Search for the cell housing the specified text and yield its [x, y] center coordinate. 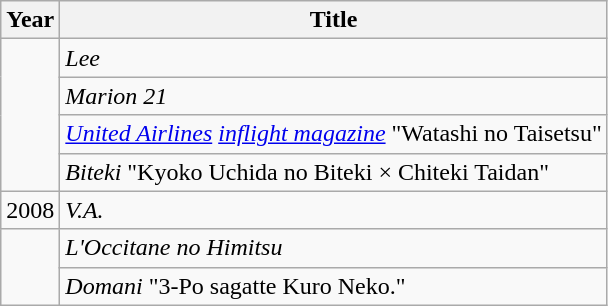
United Airlines inflight magazine "Watashi no Taisetsu" [334, 134]
Lee [334, 58]
Domani "3-Po sagatte Kuro Neko." [334, 286]
Biteki "Kyoko Uchida no Biteki × Chiteki Taidan" [334, 172]
L'Occitane no Himitsu [334, 248]
2008 [30, 210]
Year [30, 20]
V.A. [334, 210]
Marion 21 [334, 96]
Title [334, 20]
